Pinpoint the cell where the given text exists, returning its (X, Y) midpoint coordinate. 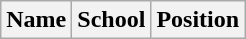
Position (198, 20)
School (112, 20)
Name (36, 20)
